Return the [x, y] coordinate for the center point of the cell that contains the specified text.  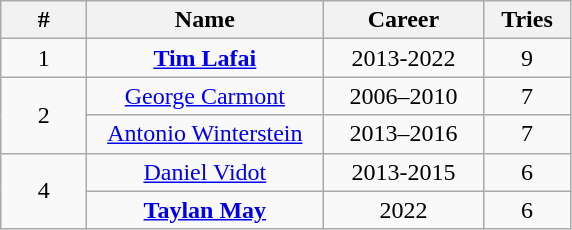
Tim Lafai [205, 58]
2013-2022 [404, 58]
1 [44, 58]
2013–2016 [404, 134]
Tries [527, 20]
9 [527, 58]
George Carmont [205, 96]
2013-2015 [404, 172]
# [44, 20]
Career [404, 20]
2 [44, 115]
2022 [404, 210]
Antonio Winterstein [205, 134]
Daniel Vidot [205, 172]
4 [44, 191]
2006–2010 [404, 96]
Name [205, 20]
Taylan May [205, 210]
